Provide the (x, y) coordinate of the cell's center where the given text is located.  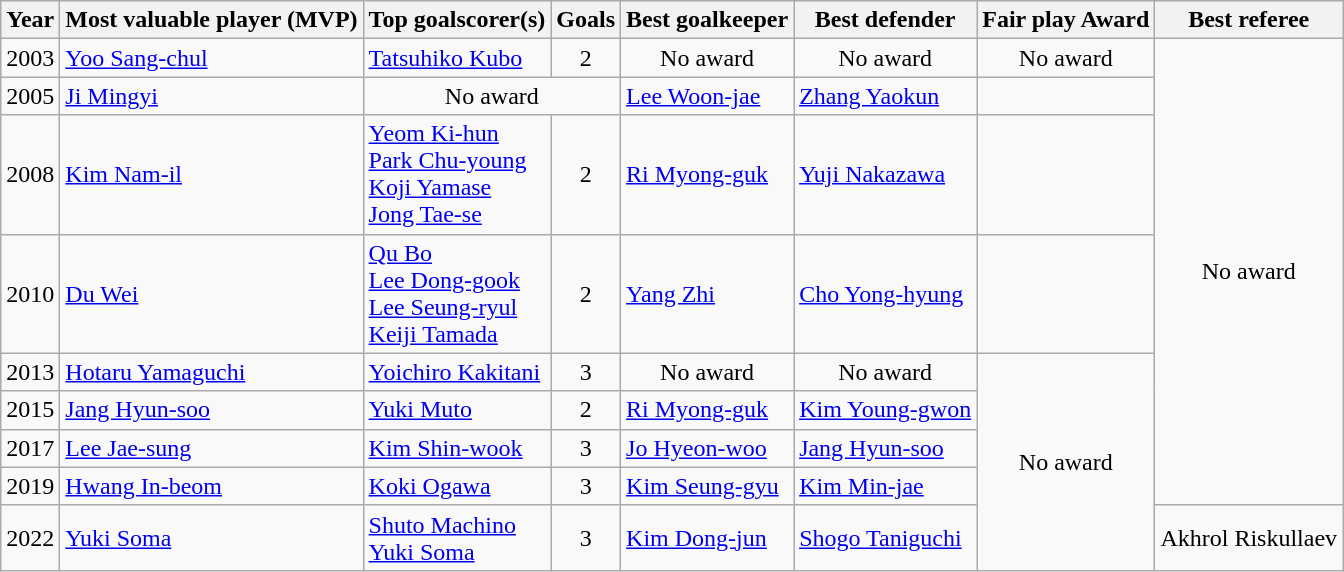
Kim Dong-jun (708, 538)
Zhang Yaokun (886, 96)
Akhrol Riskullaev (1249, 538)
Goals (586, 20)
Best referee (1249, 20)
2013 (30, 372)
2010 (30, 294)
Hwang In-beom (212, 486)
Koki Ogawa (457, 486)
Shogo Taniguchi (886, 538)
Yeom Ki-hun Park Chu-young Koji Yamase Jong Tae-se (457, 174)
Kim Shin-wook (457, 448)
Fair play Award (1066, 20)
Ji Mingyi (212, 96)
Kim Young-gwon (886, 410)
Kim Seung-gyu (708, 486)
Yuki Soma (212, 538)
2022 (30, 538)
Qu Bo Lee Dong-gook Lee Seung-ryul Keiji Tamada (457, 294)
Top goalscorer(s) (457, 20)
Kim Nam-il (212, 174)
Lee Woon-jae (708, 96)
Year (30, 20)
Best goalkeeper (708, 20)
2008 (30, 174)
Yuji Nakazawa (886, 174)
Best defender (886, 20)
Jo Hyeon-woo (708, 448)
2019 (30, 486)
Yang Zhi (708, 294)
Tatsuhiko Kubo (457, 58)
Most valuable player (MVP) (212, 20)
Cho Yong-hyung (886, 294)
Yuki Muto (457, 410)
2017 (30, 448)
Kim Min-jae (886, 486)
2003 (30, 58)
Shuto Machino Yuki Soma (457, 538)
Yoo Sang-chul (212, 58)
Lee Jae-sung (212, 448)
2015 (30, 410)
Yoichiro Kakitani (457, 372)
2005 (30, 96)
Du Wei (212, 294)
Hotaru Yamaguchi (212, 372)
